Find where the given text appears and provide that cell's center as [X, Y] coordinate. 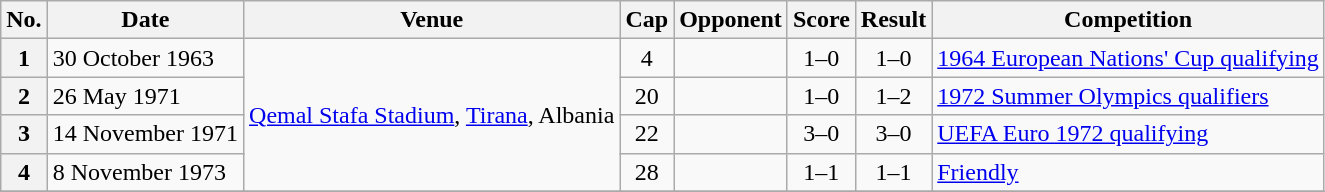
Score [821, 20]
14 November 1971 [145, 134]
1964 European Nations' Cup qualifying [1128, 58]
1972 Summer Olympics qualifiers [1128, 96]
8 November 1973 [145, 172]
Competition [1128, 20]
Result [893, 20]
20 [647, 96]
2 [24, 96]
No. [24, 20]
30 October 1963 [145, 58]
3 [24, 134]
Cap [647, 20]
1 [24, 58]
22 [647, 134]
UEFA Euro 1972 qualifying [1128, 134]
Date [145, 20]
26 May 1971 [145, 96]
Opponent [731, 20]
Venue [432, 20]
1–2 [893, 96]
Friendly [1128, 172]
Qemal Stafa Stadium, Tirana, Albania [432, 115]
28 [647, 172]
